Output the [X, Y] coordinate of the center of the cell containing the given text.  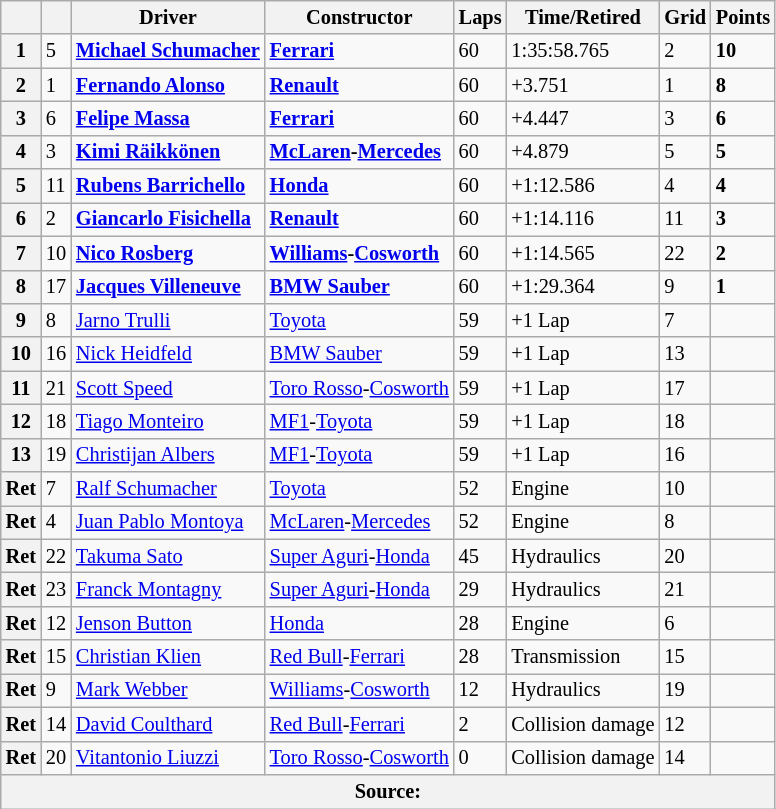
Jenson Button [168, 623]
Felipe Massa [168, 118]
Michael Schumacher [168, 51]
Kimi Räikkönen [168, 152]
Ralf Schumacher [168, 489]
Grid [685, 17]
23 [56, 589]
Mark Webber [168, 690]
Giancarlo Fisichella [168, 219]
Nico Rosberg [168, 253]
Vitantonio Liuzzi [168, 758]
Constructor [360, 17]
Jarno Trulli [168, 320]
Fernando Alonso [168, 85]
29 [480, 589]
Christijan Albers [168, 455]
+1:14.565 [582, 253]
+4.879 [582, 152]
Time/Retired [582, 17]
Jacques Villeneuve [168, 287]
1:35:58.765 [582, 51]
+4.447 [582, 118]
Juan Pablo Montoya [168, 522]
Transmission [582, 657]
45 [480, 556]
Points [743, 17]
Source: [388, 791]
0 [480, 758]
Franck Montagny [168, 589]
David Coulthard [168, 724]
Rubens Barrichello [168, 186]
Tiago Monteiro [168, 421]
+1:29.364 [582, 287]
Scott Speed [168, 388]
Takuma Sato [168, 556]
Nick Heidfeld [168, 354]
Laps [480, 17]
+3.751 [582, 85]
Driver [168, 17]
+1:14.116 [582, 219]
Christian Klien [168, 657]
+1:12.586 [582, 186]
